Search for the cell housing the specified text and yield its [X, Y] center coordinate. 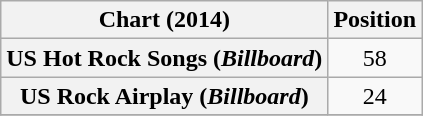
Position [375, 20]
US Hot Rock Songs (Billboard) [164, 58]
US Rock Airplay (Billboard) [164, 96]
Chart (2014) [164, 20]
24 [375, 96]
58 [375, 58]
